Detect which cell encompasses the target text, then output its [X, Y] center coordinate. 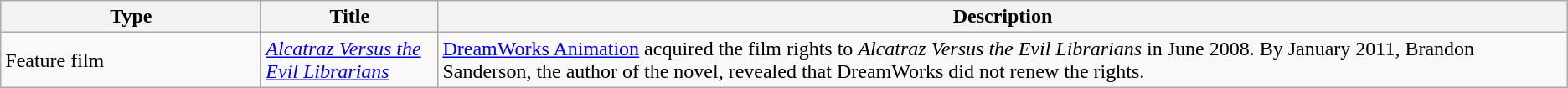
Description [1003, 17]
Title [350, 17]
Alcatraz Versus the Evil Librarians [350, 60]
Feature film [131, 60]
Type [131, 17]
